For the text-containing cell, return its midpoint in (X, Y) coordinate format. 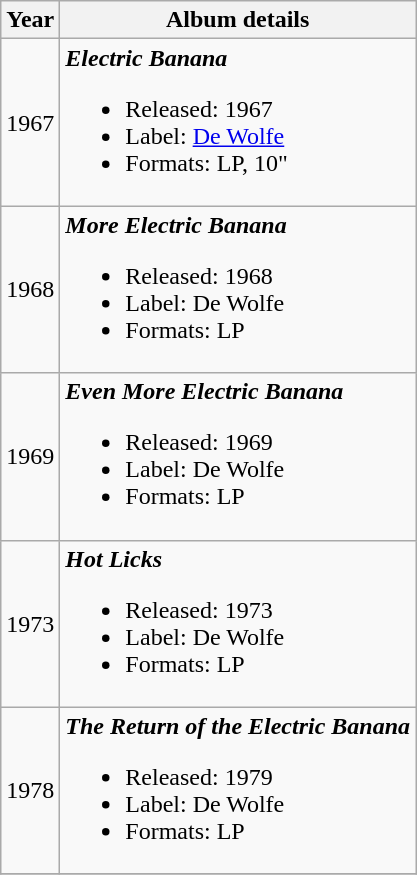
1973 (30, 624)
1978 (30, 790)
Album details (238, 20)
1969 (30, 456)
1968 (30, 290)
Hot LicksReleased: 1973Label: De Wolfe Formats: LP (238, 624)
Electric Banana Released: 1967Label: De Wolfe Formats: LP, 10" (238, 122)
More Electric BananaReleased: 1968Label: De Wolfe Formats: LP (238, 290)
The Return of the Electric BananaReleased: 1979Label: De Wolfe Formats: LP (238, 790)
Year (30, 20)
1967 (30, 122)
Even More Electric BananaReleased: 1969Label: De Wolfe Formats: LP (238, 456)
